Detect which cell encompasses the target text, then output its [X, Y] center coordinate. 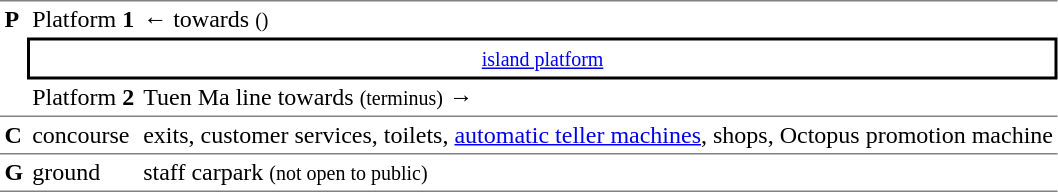
island platform [543, 59]
exits, customer services, toilets, automatic teller machines, shops, Octopus promotion machine [598, 136]
ground [84, 173]
Platform 2 [84, 99]
C [14, 136]
staff carpark (not open to public) [598, 173]
G [14, 173]
← towards () [598, 19]
Platform 1 [84, 19]
concourse [84, 136]
P [14, 58]
Tuen Ma line towards (terminus) → [598, 99]
